Provide the (x, y) coordinate of the cell's center where the given text is located.  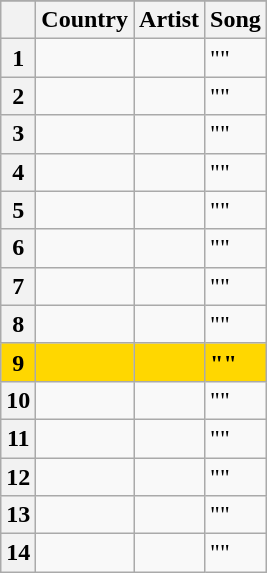
5 (18, 210)
12 (18, 477)
2 (18, 96)
6 (18, 248)
Song (236, 20)
Country (85, 20)
11 (18, 438)
4 (18, 172)
14 (18, 553)
13 (18, 515)
1 (18, 58)
8 (18, 324)
10 (18, 400)
Artist (170, 20)
7 (18, 286)
9 (18, 362)
3 (18, 134)
